Search for the cell housing the specified text and yield its (X, Y) center coordinate. 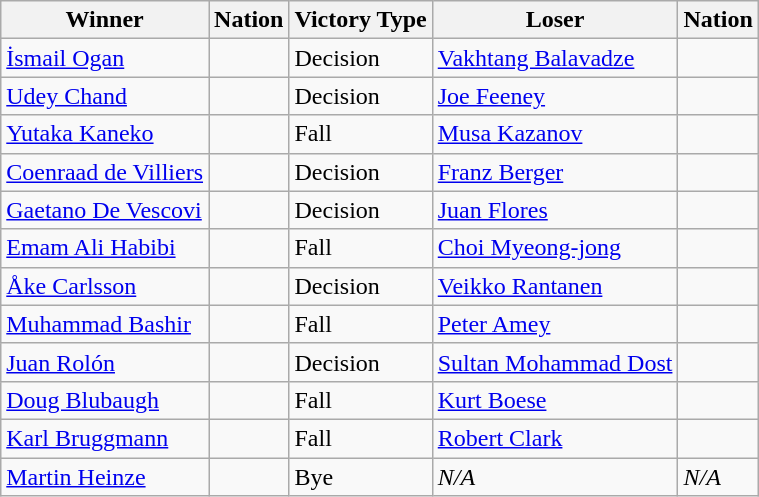
Robert Clark (555, 438)
Choi Myeong-jong (555, 248)
Udey Chand (105, 96)
Kurt Boese (555, 400)
Åke Carlsson (105, 286)
Vakhtang Balavadze (555, 58)
Coenraad de Villiers (105, 172)
Muhammad Bashir (105, 324)
Peter Amey (555, 324)
Juan Rolón (105, 362)
Gaetano De Vescovi (105, 210)
Emam Ali Habibi (105, 248)
Winner (105, 20)
Yutaka Kaneko (105, 134)
Franz Berger (555, 172)
Bye (360, 477)
Veikko Rantanen (555, 286)
Karl Bruggmann (105, 438)
Sultan Mohammad Dost (555, 362)
Martin Heinze (105, 477)
Doug Blubaugh (105, 400)
Loser (555, 20)
Juan Flores (555, 210)
Musa Kazanov (555, 134)
İsmail Ogan (105, 58)
Victory Type (360, 20)
Joe Feeney (555, 96)
